Find where the given text appears and provide that cell's center as [X, Y] coordinate. 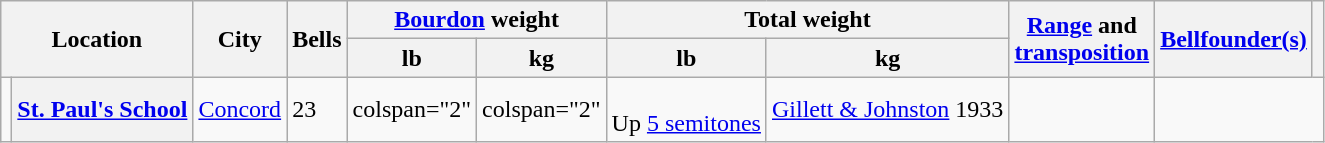
Total weight [808, 20]
Bellfounder(s) [1234, 39]
City [240, 39]
Gillett & Johnston 1933 [887, 110]
Up 5 semitones [686, 110]
Bourdon weight [476, 20]
Bells [317, 39]
Location [97, 39]
Concord [240, 110]
St. Paul's School [102, 110]
23 [317, 110]
Range andtransposition [1082, 39]
